Return the [x, y] coordinate for the center point of the cell that contains the specified text.  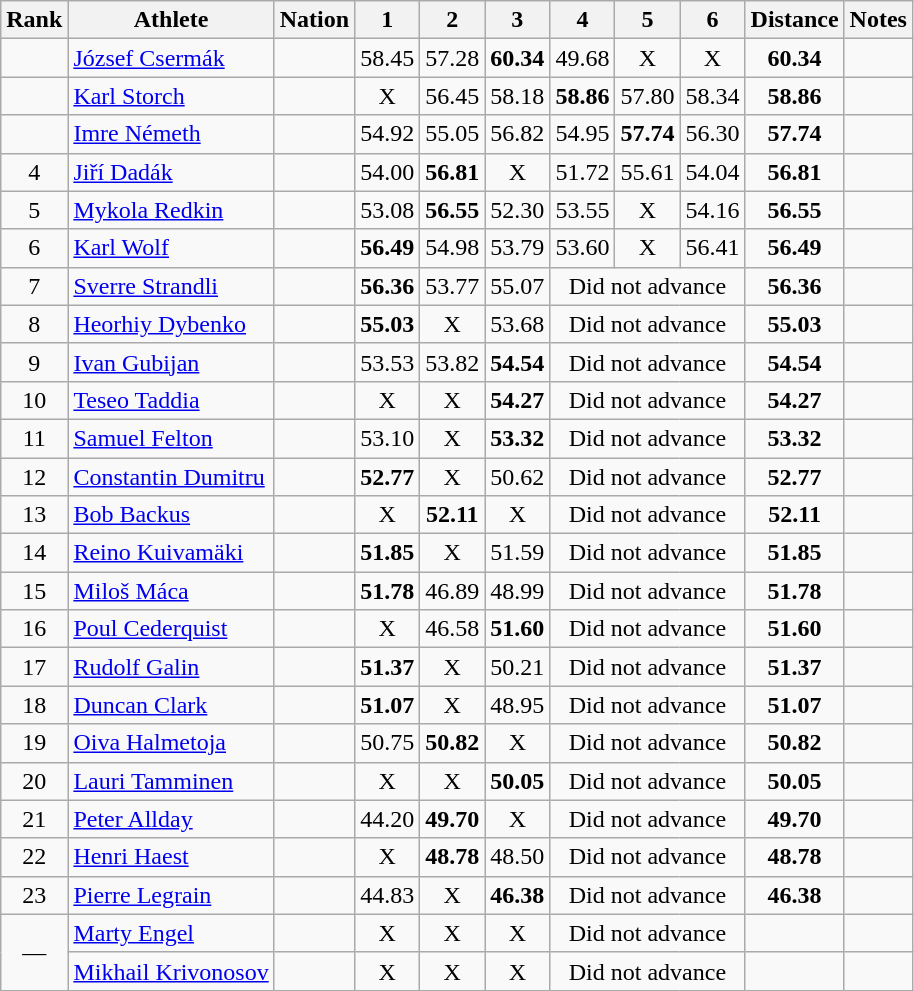
50.75 [388, 743]
54.16 [712, 210]
55.07 [518, 286]
55.05 [452, 134]
57.28 [452, 58]
58.18 [518, 96]
53.08 [388, 210]
54.04 [712, 172]
22 [34, 857]
7 [34, 286]
Pierre Legrain [171, 895]
54.98 [452, 248]
14 [34, 553]
48.99 [518, 591]
54.95 [582, 134]
11 [34, 438]
56.82 [518, 134]
48.50 [518, 857]
Distance [794, 20]
53.68 [518, 324]
Notes [878, 20]
Oiva Halmetoja [171, 743]
53.79 [518, 248]
Karl Wolf [171, 248]
Henri Haest [171, 857]
46.89 [452, 591]
17 [34, 667]
16 [34, 629]
Reino Kuivamäki [171, 553]
58.45 [388, 58]
49.68 [582, 58]
Lauri Tamminen [171, 781]
20 [34, 781]
54.92 [388, 134]
58.34 [712, 96]
Sverre Strandli [171, 286]
48.95 [518, 705]
Peter Allday [171, 819]
53.53 [388, 362]
Nation [314, 20]
Jiří Dadák [171, 172]
12 [34, 477]
Marty Engel [171, 933]
44.20 [388, 819]
1 [388, 20]
13 [34, 515]
53.82 [452, 362]
Imre Németh [171, 134]
21 [34, 819]
53.55 [582, 210]
Samuel Felton [171, 438]
8 [34, 324]
57.80 [648, 96]
Duncan Clark [171, 705]
Mykola Redkin [171, 210]
50.21 [518, 667]
József Csermák [171, 58]
56.30 [712, 134]
Mikhail Krivonosov [171, 971]
53.10 [388, 438]
52.30 [518, 210]
55.61 [648, 172]
51.72 [582, 172]
9 [34, 362]
46.58 [452, 629]
50.62 [518, 477]
— [34, 952]
Poul Cederquist [171, 629]
23 [34, 895]
Rank [34, 20]
53.60 [582, 248]
51.59 [518, 553]
Miloš Máca [171, 591]
Bob Backus [171, 515]
Teseo Taddia [171, 400]
Ivan Gubijan [171, 362]
44.83 [388, 895]
Heorhiy Dybenko [171, 324]
Constantin Dumitru [171, 477]
Karl Storch [171, 96]
Rudolf Galin [171, 667]
19 [34, 743]
15 [34, 591]
10 [34, 400]
3 [518, 20]
2 [452, 20]
56.45 [452, 96]
18 [34, 705]
53.77 [452, 286]
54.00 [388, 172]
56.41 [712, 248]
Athlete [171, 20]
